Scan for the cell matching the given text and deliver its [X, Y] coordinate at center. 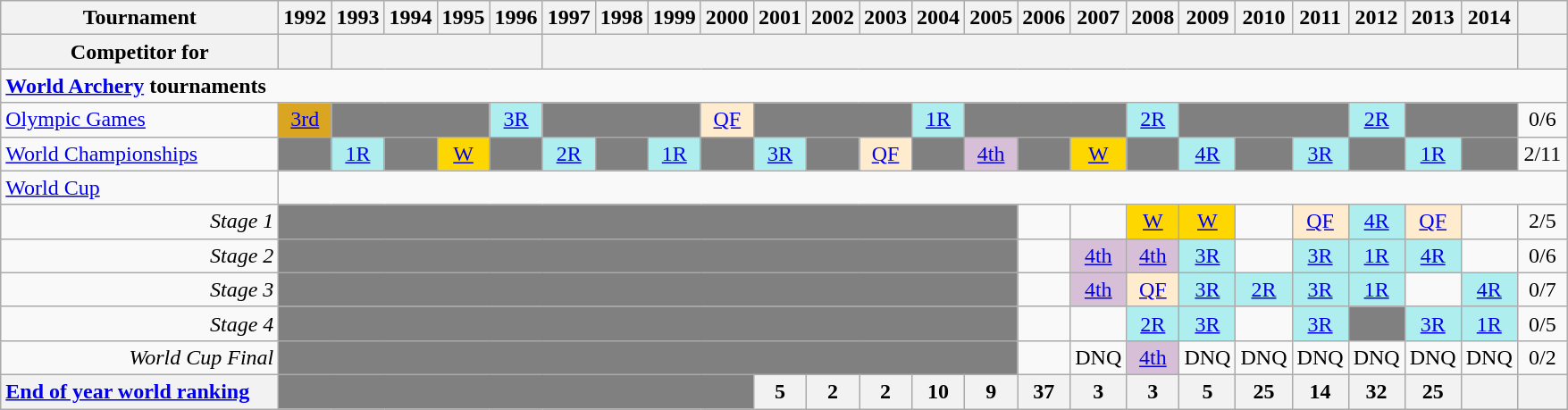
World Championships [139, 154]
2000 [727, 18]
Stage 2 [139, 255]
10 [938, 391]
32 [1376, 391]
9 [992, 391]
2009 [1208, 18]
2012 [1376, 18]
1996 [516, 18]
14 [1321, 391]
0/7 [1542, 289]
2013 [1433, 18]
0/2 [1542, 357]
2/5 [1542, 222]
2014 [1488, 18]
2007 [1099, 18]
Olympic Games [139, 120]
2/11 [1542, 154]
Stage 1 [139, 222]
2005 [992, 18]
2003 [886, 18]
1994 [411, 18]
1995 [463, 18]
World Cup [139, 188]
2006 [1044, 18]
1993 [357, 18]
World Cup Final [139, 357]
2011 [1321, 18]
2004 [938, 18]
37 [1044, 391]
End of year world ranking [139, 391]
World Archery tournaments [784, 86]
2010 [1263, 18]
1992 [306, 18]
0/5 [1542, 323]
Stage 4 [139, 323]
2001 [779, 18]
Stage 3 [139, 289]
1997 [568, 18]
1998 [622, 18]
1999 [674, 18]
3rd [306, 120]
Tournament [139, 18]
2002 [833, 18]
2008 [1153, 18]
Competitor for [139, 52]
